Detect which cell encompasses the target text, then output its (x, y) center coordinate. 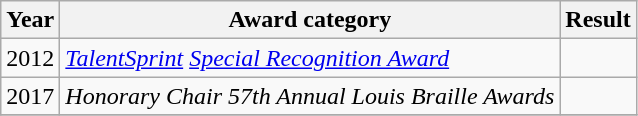
Honorary Chair 57th Annual Louis Braille Awards (310, 96)
TalentSprint Special Recognition Award (310, 58)
Award category (310, 20)
Result (598, 20)
2017 (30, 96)
2012 (30, 58)
Year (30, 20)
